Capture the cell that displays the provided text and extract its (x, y) central coordinate. 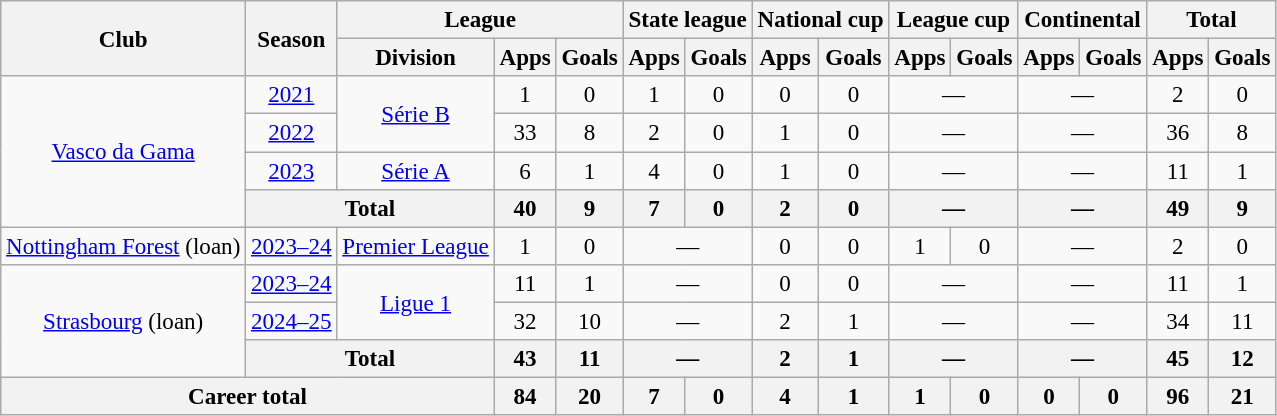
2022 (292, 133)
Vasco da Gama (124, 152)
Série A (416, 171)
10 (590, 322)
2023 (292, 171)
Premier League (416, 246)
34 (1178, 322)
State league (688, 20)
2021 (292, 95)
Ligue 1 (416, 302)
32 (525, 322)
Continental (1082, 20)
6 (525, 171)
National cup (820, 20)
20 (590, 397)
21 (1242, 397)
36 (1178, 133)
Division (416, 58)
96 (1178, 397)
43 (525, 359)
Nottingham Forest (loan) (124, 246)
49 (1178, 209)
Club (124, 38)
84 (525, 397)
League (480, 20)
45 (1178, 359)
33 (525, 133)
Season (292, 38)
Career total (248, 397)
12 (1242, 359)
2024–25 (292, 322)
League cup (954, 20)
Série B (416, 114)
40 (525, 209)
Strasbourg (loan) (124, 322)
